Determine the (X, Y) coordinate at the center of the cell enclosing the given text.  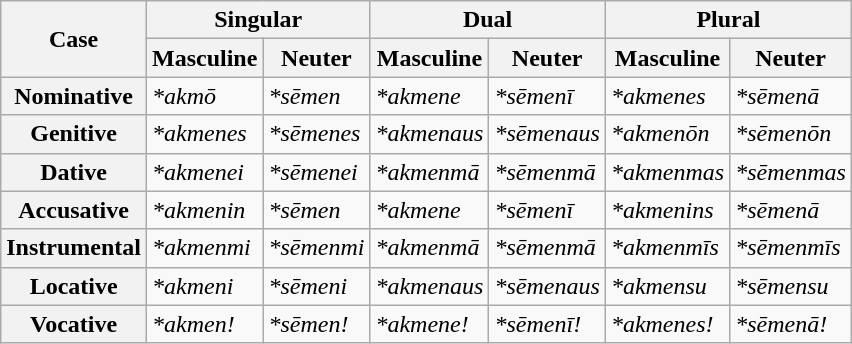
*akmenin (204, 210)
*akmenmīs (667, 248)
Case (74, 39)
*sēmenmīs (791, 248)
*sēmenmi (316, 248)
Locative (74, 286)
*sēmenā! (791, 324)
Nominative (74, 96)
Genitive (74, 134)
*sēmeni (316, 286)
Accusative (74, 210)
Dual (488, 20)
*sēmenmas (791, 172)
*akmen! (204, 324)
Vocative (74, 324)
Dative (74, 172)
*sēmenei (316, 172)
Instrumental (74, 248)
*sēmenōn (791, 134)
*akmō (204, 96)
*akmenōn (667, 134)
*akmene! (430, 324)
*sēmenes (316, 134)
*akmenes! (667, 324)
*sēmensu (791, 286)
*akmenmas (667, 172)
*akmenins (667, 210)
Singular (258, 20)
*akmenei (204, 172)
*sēmenī! (547, 324)
*akmenmi (204, 248)
*akmeni (204, 286)
Plural (728, 20)
*sēmen! (316, 324)
*akmensu (667, 286)
